Determine the (x, y) coordinate at the center of the cell enclosing the given text.  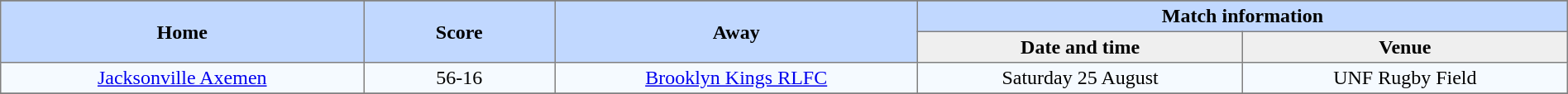
Home (182, 31)
Score (460, 31)
Brooklyn Kings RLFC (736, 78)
Match information (1243, 16)
Jacksonville Axemen (182, 78)
Venue (1404, 47)
Away (736, 31)
56-16 (460, 78)
UNF Rugby Field (1404, 78)
Saturday 25 August (1080, 78)
Date and time (1080, 47)
